For the text-containing cell, return its midpoint in [X, Y] coordinate format. 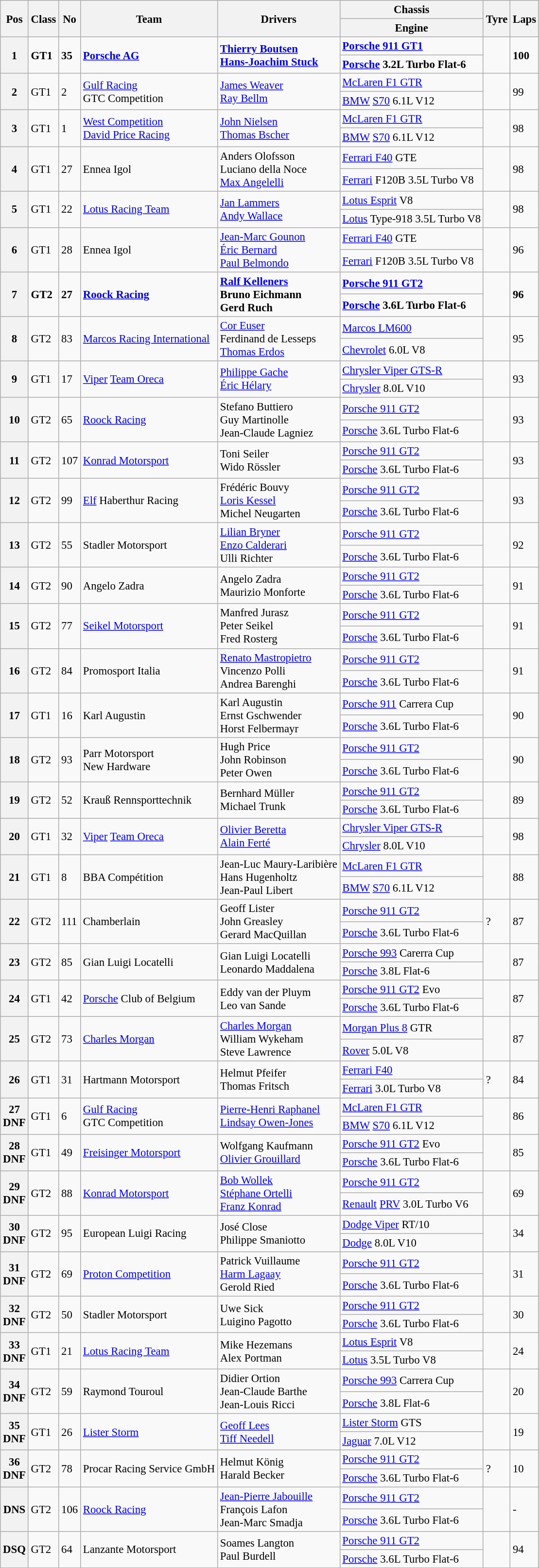
73 [70, 1039]
Elf Haberthur Racing [149, 501]
Olivier Beretta Alain Ferté [278, 836]
111 [70, 922]
Marcos LM600 [411, 328]
50 [70, 1314]
Pos [15, 18]
25 [15, 1039]
55 [70, 545]
Soames Langton Paul Burdell [278, 1549]
Drivers [278, 18]
31DNF [15, 1274]
Porsche Club of Belgium [149, 998]
Wolfgang Kaufmann Olivier Grouillard [278, 1153]
Frédéric Bouvy Loris Kessel Michel Neugarten [278, 501]
Didier Ortion Jean-Claude Barthe Jean-Louis Ricci [278, 1392]
Lister Storm GTS [411, 1423]
15 [15, 626]
Gian Luigi Locatelli Leonardo Maddalena [278, 962]
Renault PRV 3.0L Turbo V6 [411, 1204]
DSQ [15, 1549]
Krauß Rennsporttechnik [149, 800]
Jaguar 7.0L V12 [411, 1441]
Jean-Luc Maury-Laribière Hans Hugenholtz Jean-Paul Libert [278, 877]
Laps [525, 18]
DNS [15, 1509]
Angelo Zadra [149, 586]
John Nielsen Thomas Bscher [278, 128]
Geoff Lister John Greasley Gerard MacQuillan [278, 922]
Angelo Zadra Maurizio Monforte [278, 586]
30DNF [15, 1233]
Charles Morgan [149, 1039]
78 [70, 1468]
Dodge 8.0L V10 [411, 1243]
Hugh Price John Robinson Peter Owen [278, 759]
Porsche 993 Carrera Cup [411, 1381]
Chamberlain [149, 922]
Procar Racing Service GmbH [149, 1468]
Karl Augustin Ernst Gschwender Horst Felbermayr [278, 715]
Gian Luigi Locatelli [149, 962]
12 [15, 501]
Lotus Type-918 3.5L Turbo V8 [411, 219]
11 [15, 460]
Class [44, 18]
Marcos Racing International [149, 339]
- [525, 1509]
Porsche 911 Carrera Cup [411, 704]
9 [15, 379]
89 [525, 800]
Lister Storm [149, 1432]
Jean-Marc Gounon Éric Bernard Paul Belmondo [278, 250]
Eddy van der Pluym Leo van Sande [278, 998]
34DNF [15, 1392]
West Competition David Price Racing [149, 128]
28DNF [15, 1153]
Freisinger Motorsport [149, 1153]
Geoff Lees Tiff Needell [278, 1432]
27DNF [15, 1116]
77 [70, 626]
18 [15, 759]
Chassis [411, 10]
Ferrari 3.0L Turbo V8 [411, 1089]
No [70, 18]
Lanzante Motorsport [149, 1549]
Rover 5.0L V8 [411, 1050]
Team [149, 18]
7 [15, 294]
35 [70, 55]
Cor Euser Ferdinand de Lesseps Thomas Erdos [278, 339]
Karl Augustin [149, 715]
Charles Morgan William Wykeham Steve Lawrence [278, 1039]
30 [525, 1314]
28 [70, 250]
Thierry Boutsen Hans-Joachim Stuck [278, 55]
23 [15, 962]
35DNF [15, 1432]
Lilian Bryner Enzo Calderari Ulli Richter [278, 545]
Tyre [497, 18]
Seikel Motorsport [149, 626]
100 [525, 55]
Jean-Pierre Jabouille François Lafon Jean-Marc Smadja [278, 1509]
Porsche AG [149, 55]
4 [15, 169]
83 [70, 339]
Bernhard Müller Michael Trunk [278, 800]
29DNF [15, 1193]
42 [70, 998]
Toni Seiler Wido Rössler [278, 460]
Porsche 911 GT1 [411, 46]
José Close Philippe Smaniotto [278, 1233]
52 [70, 800]
13 [15, 545]
36DNF [15, 1468]
Dodge Viper RT/10 [411, 1225]
65 [70, 420]
Porsche 3.2L Turbo Flat-6 [411, 65]
Ferrari F40 [411, 1071]
59 [70, 1392]
Lotus 3.5L Turbo V8 [411, 1360]
European Luigi Racing [149, 1233]
Ralf Kelleners Bruno Eichmann Gerd Ruch [278, 294]
Engine [411, 28]
Philippe Gache Éric Hélary [278, 379]
Stefano Buttiero Guy Martinolle Jean-Claude Lagniez [278, 420]
Renato Mastropietro Vincenzo Polli Andrea Barenghi [278, 671]
Uwe Sick Luigino Pagotto [278, 1314]
Chevrolet 6.0L V8 [411, 350]
14 [15, 586]
James Weaver Ray Bellm [278, 91]
32 [70, 836]
107 [70, 460]
5 [15, 209]
Porsche 993 Carerra Cup [411, 953]
32DNF [15, 1314]
BBA Compétition [149, 877]
34 [525, 1233]
Hartmann Motorsport [149, 1080]
Patrick Vuillaume Harm Lagaay Gerold Ried [278, 1274]
94 [525, 1549]
Promosport Italia [149, 671]
Helmut König Harald Becker [278, 1468]
Mike Hezemans Alex Portman [278, 1351]
Anders Olofsson Luciano della Noce Max Angelelli [278, 169]
Helmut Pfeifer Thomas Fritsch [278, 1080]
Bob Wollek Stéphane Ortelli Franz Konrad [278, 1193]
Proton Competition [149, 1274]
49 [70, 1153]
Parr Motorsport New Hardware [149, 759]
Manfred Jurasz Peter Seikel Fred Rosterg [278, 626]
64 [70, 1549]
Raymond Touroul [149, 1392]
86 [525, 1116]
33DNF [15, 1351]
Morgan Plus 8 GTR [411, 1028]
106 [70, 1509]
Jan Lammers Andy Wallace [278, 209]
92 [525, 545]
3 [15, 128]
Pierre-Henri Raphanel Lindsay Owen-Jones [278, 1116]
